Detect which cell encompasses the target text, then output its (X, Y) center coordinate. 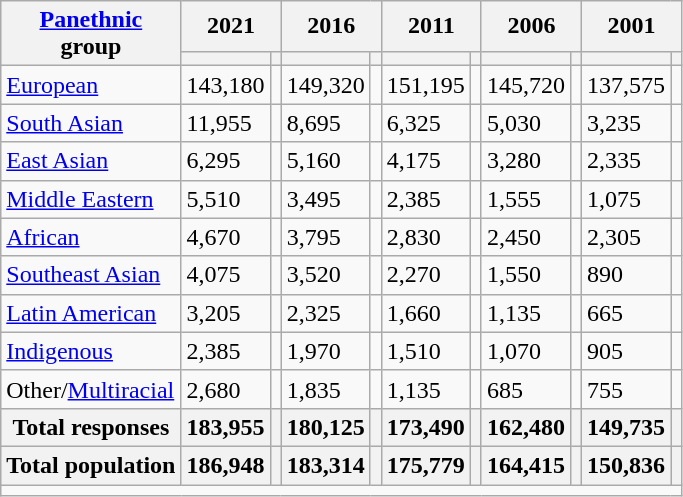
3,795 (326, 237)
137,575 (626, 85)
1,835 (326, 389)
Other/Multiracial (91, 389)
2021 (231, 26)
2,450 (526, 237)
149,735 (626, 427)
4,175 (426, 161)
1,550 (526, 275)
2,305 (626, 237)
183,955 (226, 427)
151,195 (426, 85)
2006 (531, 26)
11,955 (226, 123)
East Asian (91, 161)
6,325 (426, 123)
183,314 (326, 465)
143,180 (226, 85)
African (91, 237)
3,205 (226, 313)
1,510 (426, 351)
Middle Eastern (91, 199)
European (91, 85)
Total responses (91, 427)
4,670 (226, 237)
Southeast Asian (91, 275)
164,415 (526, 465)
5,030 (526, 123)
5,510 (226, 199)
3,235 (626, 123)
665 (626, 313)
2,335 (626, 161)
2,680 (226, 389)
162,480 (526, 427)
Total population (91, 465)
6,295 (226, 161)
3,495 (326, 199)
175,779 (426, 465)
1,070 (526, 351)
2,270 (426, 275)
1,075 (626, 199)
180,125 (326, 427)
3,280 (526, 161)
Indigenous (91, 351)
145,720 (526, 85)
149,320 (326, 85)
755 (626, 389)
Latin American (91, 313)
2,325 (326, 313)
173,490 (426, 427)
5,160 (326, 161)
685 (526, 389)
2016 (331, 26)
905 (626, 351)
2,830 (426, 237)
2001 (632, 26)
1,660 (426, 313)
2011 (431, 26)
186,948 (226, 465)
Panethnicgroup (91, 34)
4,075 (226, 275)
1,555 (526, 199)
South Asian (91, 123)
150,836 (626, 465)
890 (626, 275)
8,695 (326, 123)
3,520 (326, 275)
1,970 (326, 351)
